Provide the (x, y) coordinate of the cell's center where the given text is located.  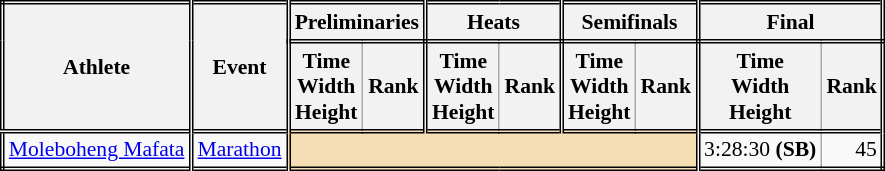
Moleboheng Mafata (96, 150)
Final (791, 22)
Marathon (240, 150)
Preliminaries (356, 22)
45 (852, 150)
Event (240, 67)
3:28:30 (SB) (760, 150)
Semifinals (630, 22)
Athlete (96, 67)
Heats (493, 22)
